Find where the given text appears and provide that cell's center as [X, Y] coordinate. 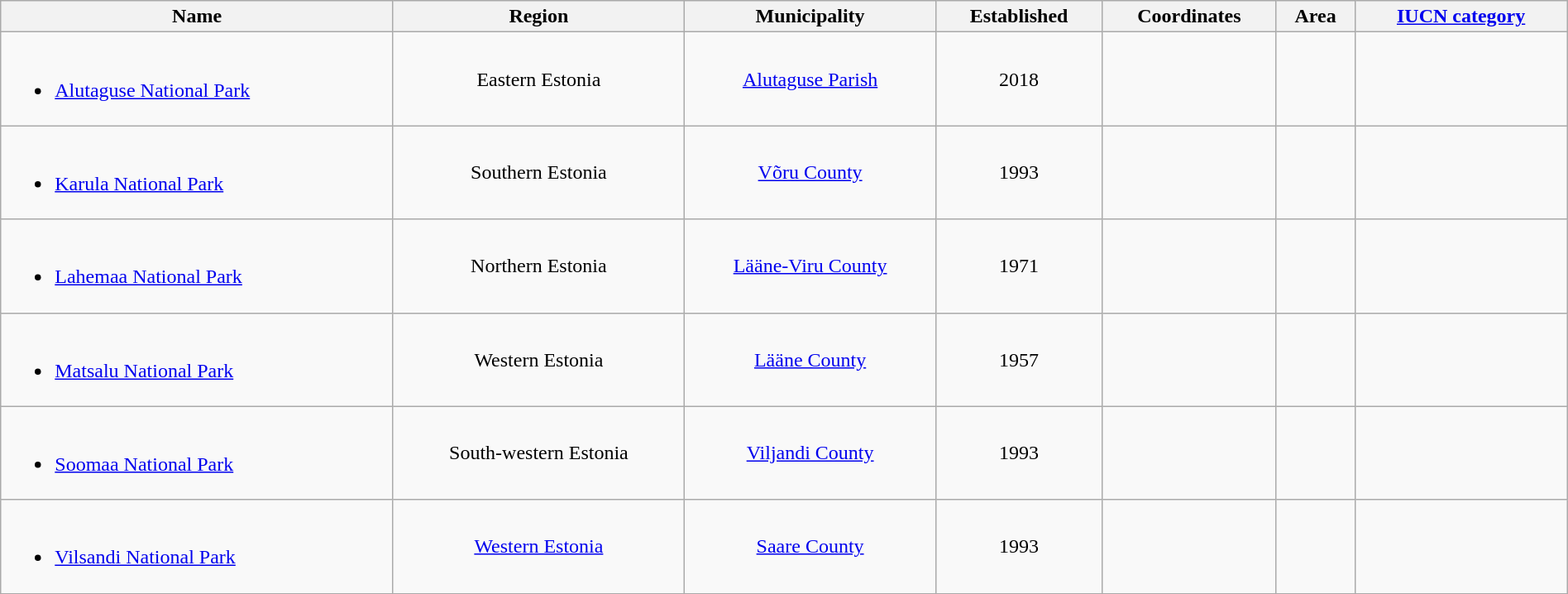
IUCN category [1460, 17]
South-western Estonia [538, 453]
Southern Estonia [538, 172]
Vilsandi National Park [197, 546]
Võru County [810, 172]
Matsalu National Park [197, 359]
Region [538, 17]
Viljandi County [810, 453]
Soomaa National Park [197, 453]
Lääne-Viru County [810, 266]
Lääne County [810, 359]
Northern Estonia [538, 266]
Coordinates [1189, 17]
Established [1019, 17]
2018 [1019, 79]
Alutaguse Parish [810, 79]
Area [1315, 17]
1957 [1019, 359]
Eastern Estonia [538, 79]
Name [197, 17]
Alutaguse National Park [197, 79]
Municipality [810, 17]
Karula National Park [197, 172]
Lahemaa National Park [197, 266]
1971 [1019, 266]
Saare County [810, 546]
